Extract the [X, Y] coordinate from the center of the cell holding the provided text.  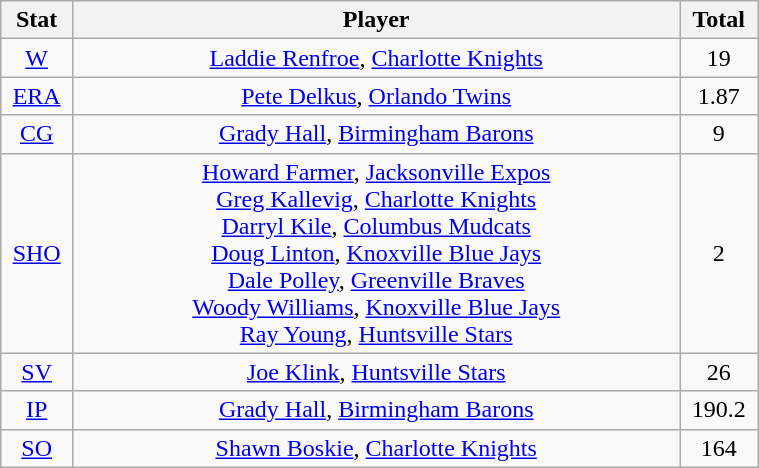
26 [719, 372]
SV [37, 372]
9 [719, 134]
ERA [37, 96]
W [37, 58]
Laddie Renfroe, Charlotte Knights [376, 58]
Stat [37, 20]
SO [37, 448]
Total [719, 20]
CG [37, 134]
Shawn Boskie, Charlotte Knights [376, 448]
Player [376, 20]
SHO [37, 253]
190.2 [719, 410]
1.87 [719, 96]
Joe Klink, Huntsville Stars [376, 372]
IP [37, 410]
19 [719, 58]
164 [719, 448]
2 [719, 253]
Pete Delkus, Orlando Twins [376, 96]
